Scan for the cell matching the given text and deliver its (X, Y) coordinate at center. 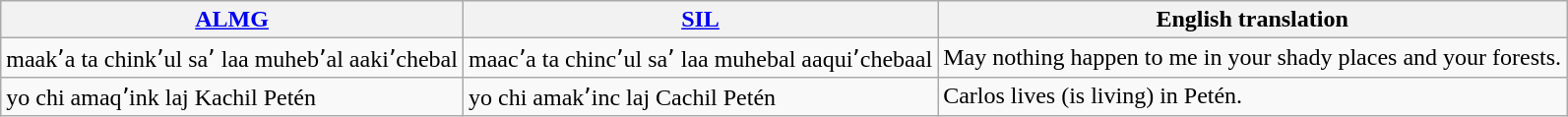
yo chi amakʼinc laj Cachil Petén (700, 96)
May nothing happen to me in your shady places and your forests. (1252, 58)
English translation (1252, 20)
SIL (700, 20)
maakʼa ta chinkʼul saʼ laa muhebʼal aakiʼchebal (232, 58)
maacʼa ta chincʼul saʼ laa muhebal aaquiʼchebaal (700, 58)
Carlos lives (is living) in Petén. (1252, 96)
yo chi amaqʼink laj Kachil Petén (232, 96)
ALMG (232, 20)
